Provide the (x, y) coordinate of the cell's center where the given text is located.  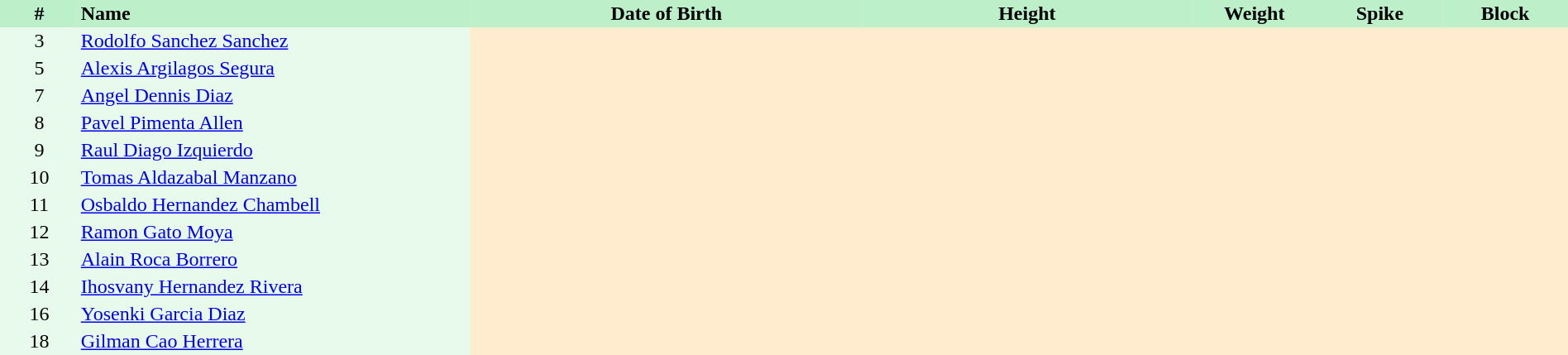
10 (40, 177)
Alexis Argilagos Segura (275, 68)
Weight (1255, 13)
Rodolfo Sanchez Sanchez (275, 41)
Name (275, 13)
Tomas Aldazabal Manzano (275, 177)
12 (40, 232)
13 (40, 260)
8 (40, 122)
7 (40, 96)
Gilman Cao Herrera (275, 341)
Spike (1380, 13)
14 (40, 286)
Angel Dennis Diaz (275, 96)
3 (40, 41)
Date of Birth (667, 13)
16 (40, 314)
Yosenki Garcia Diaz (275, 314)
Pavel Pimenta Allen (275, 122)
# (40, 13)
Osbaldo Hernandez Chambell (275, 205)
Alain Roca Borrero (275, 260)
Raul Diago Izquierdo (275, 151)
Block (1505, 13)
11 (40, 205)
Ramon Gato Moya (275, 232)
18 (40, 341)
Height (1027, 13)
9 (40, 151)
5 (40, 68)
Ihosvany Hernandez Rivera (275, 286)
